Return the [x, y] coordinate for the center point of the cell that contains the specified text.  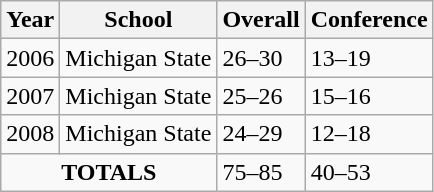
Year [30, 20]
75–85 [261, 172]
TOTALS [109, 172]
26–30 [261, 58]
Overall [261, 20]
2006 [30, 58]
School [138, 20]
15–16 [369, 96]
40–53 [369, 172]
25–26 [261, 96]
2008 [30, 134]
2007 [30, 96]
24–29 [261, 134]
13–19 [369, 58]
12–18 [369, 134]
Conference [369, 20]
